Extract the (x, y) coordinate from the center of the cell holding the provided text.  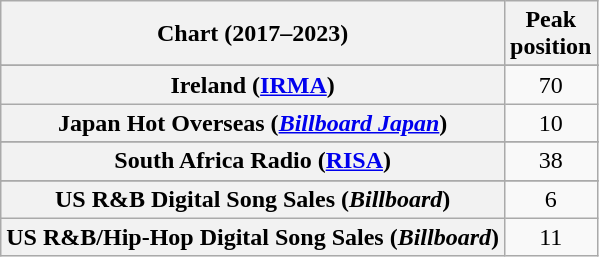
Chart (2017–2023) (253, 34)
10 (551, 123)
South Africa Radio (RISA) (253, 161)
11 (551, 237)
38 (551, 161)
Peakposition (551, 34)
70 (551, 85)
6 (551, 199)
Ireland (IRMA) (253, 85)
US R&B Digital Song Sales (Billboard) (253, 199)
Japan Hot Overseas (Billboard Japan) (253, 123)
US R&B/Hip-Hop Digital Song Sales (Billboard) (253, 237)
